Capture the cell that displays the provided text and extract its (x, y) central coordinate. 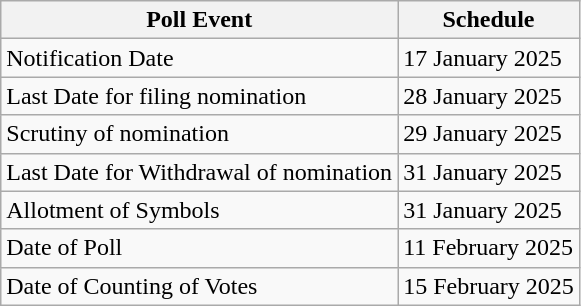
Notification Date (200, 58)
Last Date for filing nomination (200, 96)
Allotment of Symbols (200, 210)
Poll Event (200, 20)
Schedule (489, 20)
Last Date for Withdrawal of nomination (200, 172)
15 February 2025 (489, 286)
28 January 2025 (489, 96)
17 January 2025 (489, 58)
11 February 2025 (489, 248)
Scrutiny of nomination (200, 134)
29 January 2025 (489, 134)
Date of Poll (200, 248)
Date of Counting of Votes (200, 286)
